Output the [x, y] coordinate of the center of the cell containing the given text.  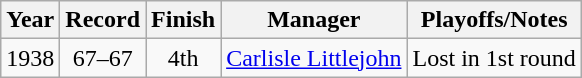
Manager [314, 20]
67–67 [103, 58]
Year [30, 20]
1938 [30, 58]
4th [184, 58]
Record [103, 20]
Playoffs/Notes [494, 20]
Finish [184, 20]
Lost in 1st round [494, 58]
Carlisle Littlejohn [314, 58]
